Search for the cell housing the specified text and yield its [x, y] center coordinate. 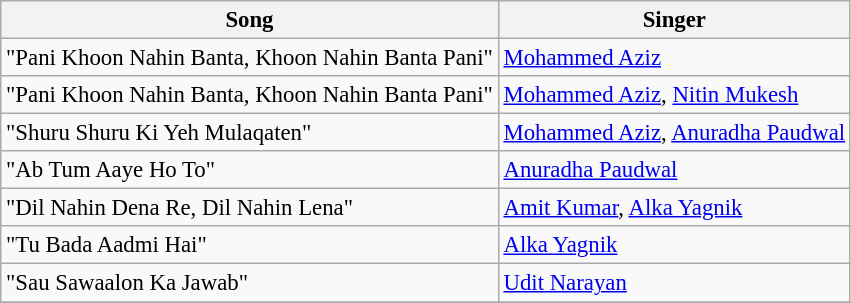
"Shuru Shuru Ki Yeh Mulaqaten" [250, 133]
Singer [674, 20]
Mohammed Aziz [674, 58]
"Dil Nahin Dena Re, Dil Nahin Lena" [250, 208]
Song [250, 20]
Amit Kumar, Alka Yagnik [674, 208]
"Ab Tum Aaye Ho To" [250, 170]
Anuradha Paudwal [674, 170]
"Tu Bada Aadmi Hai" [250, 245]
"Sau Sawaalon Ka Jawab" [250, 283]
Mohammed Aziz, Nitin Mukesh [674, 95]
Udit Narayan [674, 283]
Alka Yagnik [674, 245]
Mohammed Aziz, Anuradha Paudwal [674, 133]
